For the text-containing cell, return its midpoint in [x, y] coordinate format. 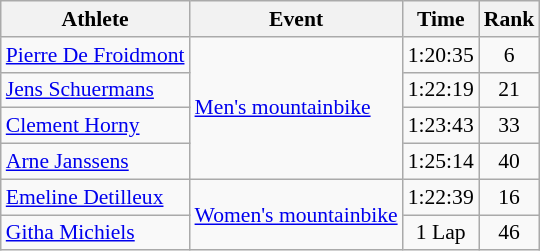
Emeline Detilleux [96, 197]
Arne Janssens [96, 162]
46 [510, 233]
Rank [510, 19]
16 [510, 197]
1:22:19 [441, 90]
1 Lap [441, 233]
Githa Michiels [96, 233]
Jens Schuermans [96, 90]
1:20:35 [441, 55]
Men's mountainbike [296, 108]
Event [296, 19]
Pierre De Froidmont [96, 55]
40 [510, 162]
Women's mountainbike [296, 214]
Athlete [96, 19]
1:25:14 [441, 162]
1:23:43 [441, 126]
33 [510, 126]
6 [510, 55]
1:22:39 [441, 197]
Time [441, 19]
Clement Horny [96, 126]
21 [510, 90]
